Output the (x, y) coordinate of the center of the cell containing the given text.  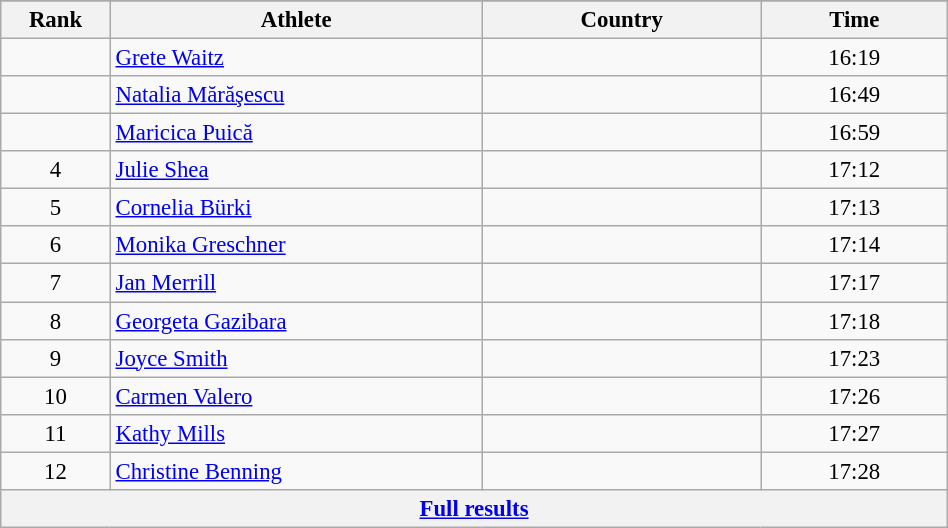
Christine Benning (296, 471)
10 (56, 396)
16:49 (854, 95)
Natalia Mărăşescu (296, 95)
16:19 (854, 58)
Country (622, 20)
Joyce Smith (296, 358)
6 (56, 245)
Carmen Valero (296, 396)
17:13 (854, 208)
Kathy Mills (296, 433)
8 (56, 321)
17:26 (854, 396)
Jan Merrill (296, 283)
Time (854, 20)
12 (56, 471)
Grete Waitz (296, 58)
Julie Shea (296, 170)
5 (56, 208)
4 (56, 170)
Cornelia Bürki (296, 208)
17:18 (854, 321)
17:12 (854, 170)
7 (56, 283)
Athlete (296, 20)
9 (56, 358)
16:59 (854, 133)
Full results (474, 509)
17:23 (854, 358)
Rank (56, 20)
17:17 (854, 283)
Georgeta Gazibara (296, 321)
17:27 (854, 433)
Monika Greschner (296, 245)
17:14 (854, 245)
Maricica Puică (296, 133)
11 (56, 433)
17:28 (854, 471)
